Output the [X, Y] coordinate of the center of the cell containing the given text.  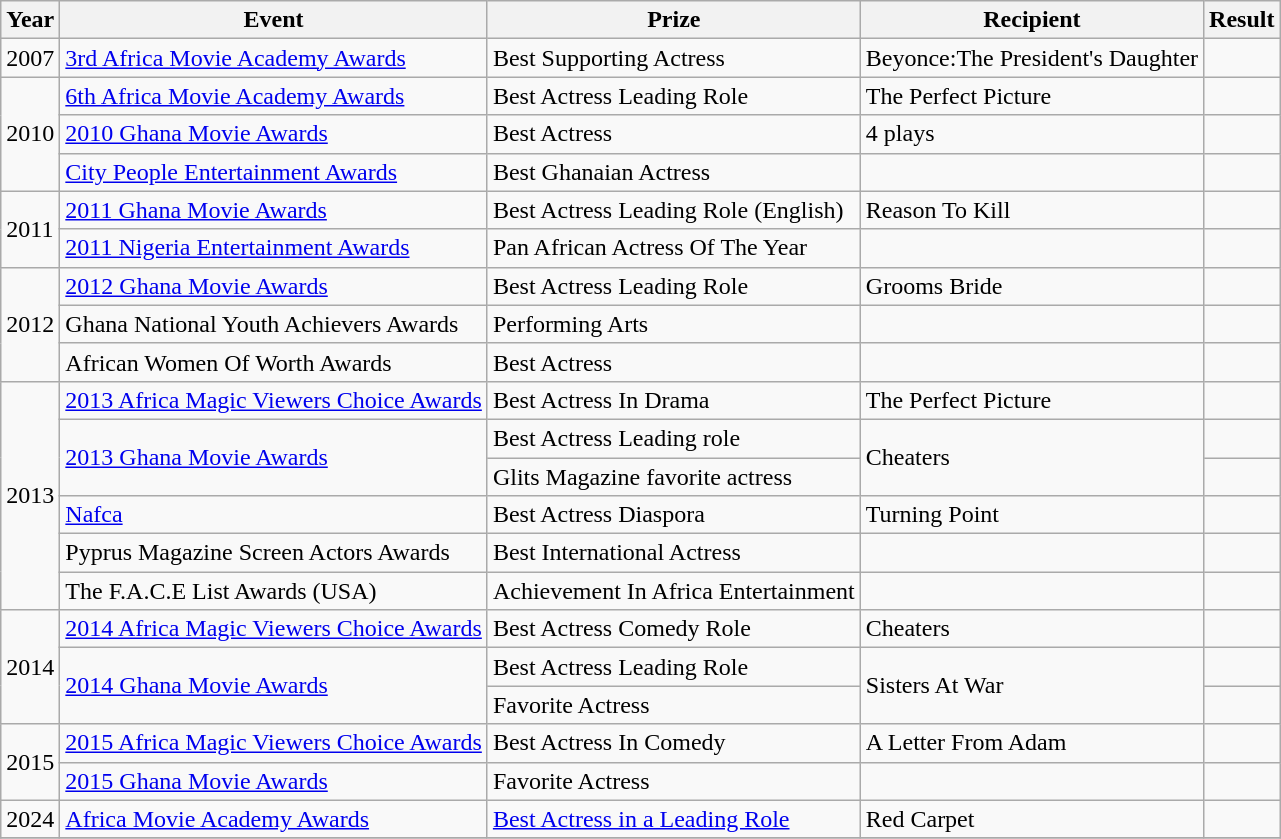
Best Actress Leading role [674, 438]
2014 [30, 667]
Best International Actress [674, 553]
3rd Africa Movie Academy Awards [274, 58]
The F.A.C.E List Awards (USA) [274, 591]
Best Supporting Actress [674, 58]
Red Carpet [1032, 819]
Grooms Bride [1032, 286]
Glits Magazine favorite actress [674, 477]
City People Entertainment Awards [274, 172]
Ghana National Youth Achievers Awards [274, 324]
2014 Africa Magic Viewers Choice Awards [274, 629]
Best Actress In Comedy [674, 743]
2014 Ghana Movie Awards [274, 686]
Turning Point [1032, 515]
2010 Ghana Movie Awards [274, 134]
Best Actress Leading Role (English) [674, 210]
6th Africa Movie Academy Awards [274, 96]
2013 Ghana Movie Awards [274, 457]
A Letter From Adam [1032, 743]
2012 Ghana Movie Awards [274, 286]
2011 [30, 229]
Beyonce:The President's Daughter [1032, 58]
Year [30, 20]
Best Actress Comedy Role [674, 629]
Nafca [274, 515]
Africa Movie Academy Awards [274, 819]
2015 [30, 762]
Event [274, 20]
Performing Arts [674, 324]
Best Ghanaian Actress [674, 172]
2007 [30, 58]
2013 [30, 495]
2011 Ghana Movie Awards [274, 210]
Reason To Kill [1032, 210]
2024 [30, 819]
2011 Nigeria Entertainment Awards [274, 248]
Result [1242, 20]
Prize [674, 20]
Achievement In Africa Entertainment [674, 591]
2013 Africa Magic Viewers Choice Awards [274, 400]
2012 [30, 324]
Best Actress In Drama [674, 400]
2015 Ghana Movie Awards [274, 781]
Recipient [1032, 20]
2015 Africa Magic Viewers Choice Awards [274, 743]
Best Actress in a Leading Role [674, 819]
2010 [30, 134]
Sisters At War [1032, 686]
Pyprus Magazine Screen Actors Awards [274, 553]
African Women Of Worth Awards [274, 362]
4 plays [1032, 134]
Pan African Actress Of The Year [674, 248]
Best Actress Diaspora [674, 515]
